Return [x, y] of the center of cell containing provided text 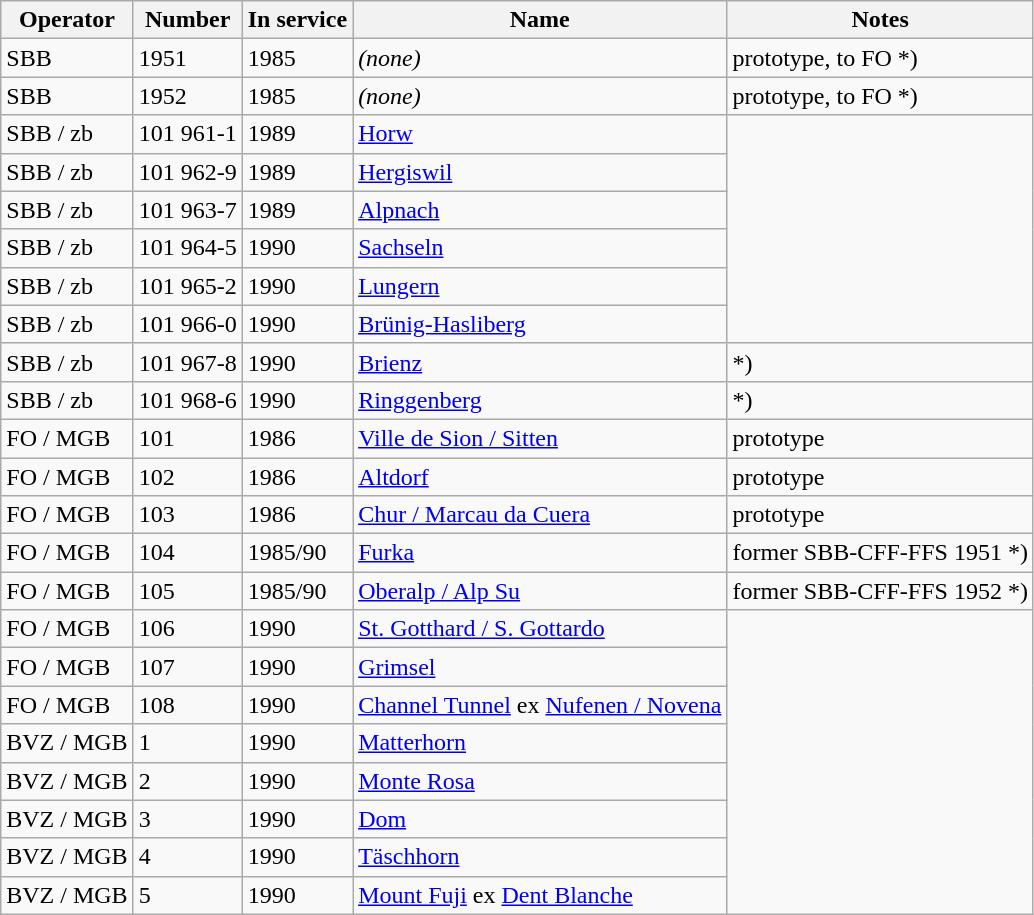
St. Gotthard / S. Gottardo [540, 629]
former SBB-CFF-FFS 1951 *) [880, 553]
108 [188, 705]
102 [188, 477]
Horw [540, 134]
101 966-0 [188, 324]
Brünig-Hasliberg [540, 324]
Hergiswil [540, 172]
former SBB-CFF-FFS 1952 *) [880, 591]
101 967-8 [188, 362]
105 [188, 591]
Chur / Marcau da Cuera [540, 515]
106 [188, 629]
1951 [188, 58]
Furka [540, 553]
Altdorf [540, 477]
Monte Rosa [540, 781]
101 968-6 [188, 400]
101 965-2 [188, 286]
107 [188, 667]
Oberalp / Alp Su [540, 591]
Ringgenberg [540, 400]
Ville de Sion / Sitten [540, 438]
Channel Tunnel ex Nufenen / Novena [540, 705]
Täschhorn [540, 857]
103 [188, 515]
Alpnach [540, 210]
Matterhorn [540, 743]
Name [540, 20]
1 [188, 743]
2 [188, 781]
Mount Fuji ex Dent Blanche [540, 895]
Lungern [540, 286]
1952 [188, 96]
Grimsel [540, 667]
Notes [880, 20]
5 [188, 895]
Sachseln [540, 248]
In service [297, 20]
Number [188, 20]
104 [188, 553]
3 [188, 819]
101 962-9 [188, 172]
101 961-1 [188, 134]
4 [188, 857]
Operator [67, 20]
Brienz [540, 362]
101 [188, 438]
101 963-7 [188, 210]
Dom [540, 819]
101 964-5 [188, 248]
